Locate the cell with the specified text and output its (x, y) center coordinate. 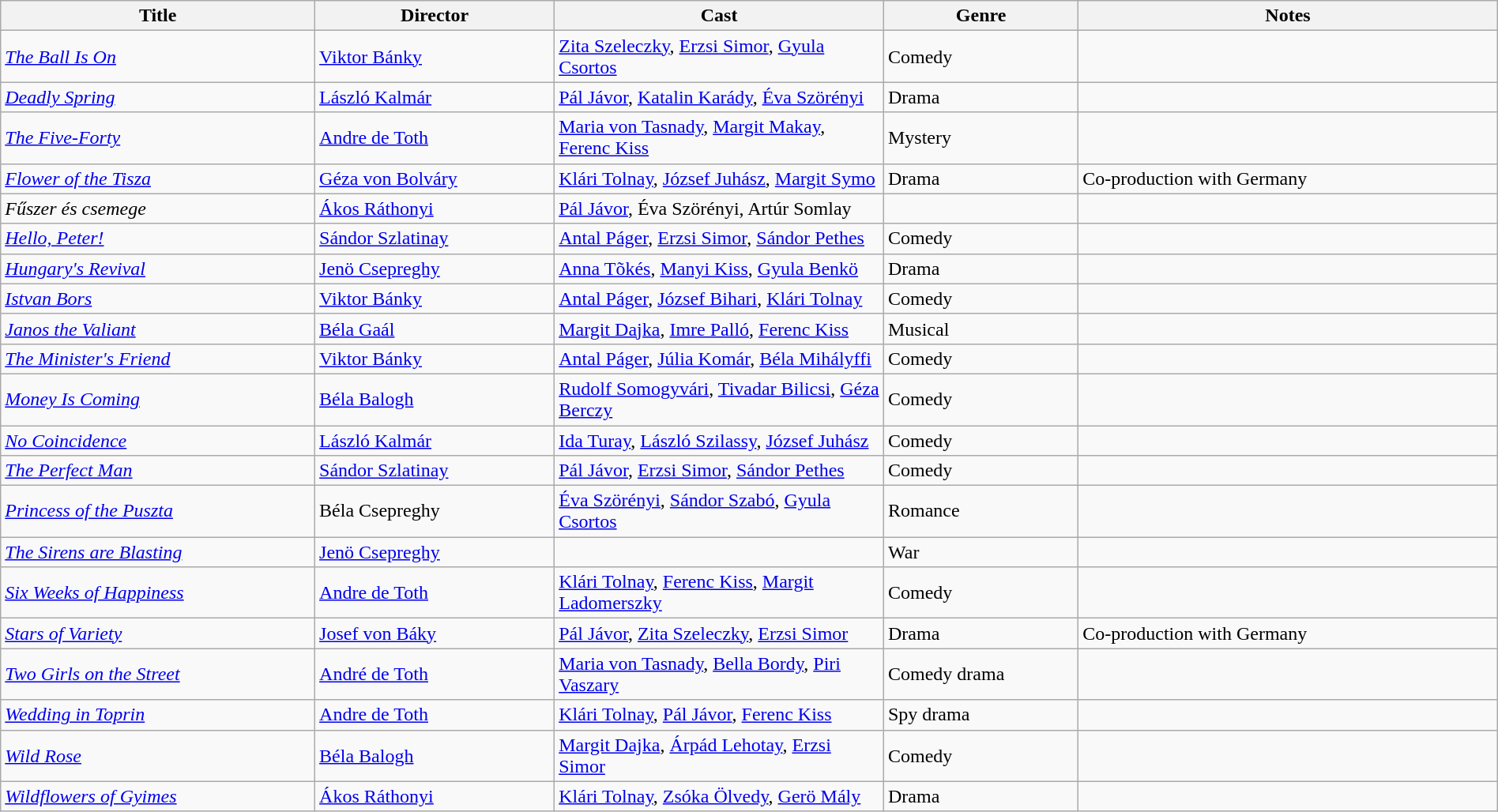
André de Toth (435, 675)
Six Weeks of Happiness (158, 592)
Mystery (980, 137)
Géza von Bolváry (435, 179)
The Five-Forty (158, 137)
Hungary's Revival (158, 269)
Wildflowers of Gyimes (158, 796)
Anna Tõkés, Manyi Kiss, Gyula Benkö (719, 269)
The Perfect Man (158, 471)
Éva Szörényi, Sándor Szabó, Gyula Csortos (719, 512)
Zita Szeleczky, Erzsi Simor, Gyula Csortos (719, 57)
Stars of Variety (158, 633)
No Coincidence (158, 440)
Fűszer és csemege (158, 209)
Margit Dajka, Árpád Lehotay, Erzsi Simor (719, 755)
Rudolf Somogyvári, Tivadar Bilicsi, Géza Berczy (719, 400)
Spy drama (980, 715)
Klári Tolnay, Pál Jávor, Ferenc Kiss (719, 715)
Princess of the Puszta (158, 512)
Pál Jávor, Éva Szörényi, Artúr Somlay (719, 209)
Klári Tolnay, Zsóka Ölvedy, Gerö Mály (719, 796)
Director (435, 16)
Maria von Tasnady, Margit Makay, Ferenc Kiss (719, 137)
Pál Jávor, Zita Szeleczky, Erzsi Simor (719, 633)
Wild Rose (158, 755)
Hello, Peter! (158, 239)
Antal Páger, Erzsi Simor, Sándor Pethes (719, 239)
Josef von Báky (435, 633)
Genre (980, 16)
Béla Csepreghy (435, 512)
Pál Jávor, Erzsi Simor, Sándor Pethes (719, 471)
The Minister's Friend (158, 359)
Deadly Spring (158, 97)
Ida Turay, László Szilassy, József Juhász (719, 440)
Notes (1288, 16)
Romance (980, 512)
The Ball Is On (158, 57)
Two Girls on the Street (158, 675)
Janos the Valiant (158, 329)
Antal Páger, Júlia Komár, Béla Mihályffi (719, 359)
Maria von Tasnady, Bella Bordy, Piri Vaszary (719, 675)
Title (158, 16)
Flower of the Tisza (158, 179)
Margit Dajka, Imre Palló, Ferenc Kiss (719, 329)
Klári Tolnay, Ferenc Kiss, Margit Ladomerszky (719, 592)
Money Is Coming (158, 400)
Cast (719, 16)
Klári Tolnay, József Juhász, Margit Symo (719, 179)
Comedy drama (980, 675)
Pál Jávor, Katalin Karády, Éva Szörényi (719, 97)
Istvan Bors (158, 299)
Musical (980, 329)
Antal Páger, József Bihari, Klári Tolnay (719, 299)
Wedding in Toprin (158, 715)
War (980, 552)
The Sirens are Blasting (158, 552)
Béla Gaál (435, 329)
